Find where the given text appears and provide that cell's center as (x, y) coordinate. 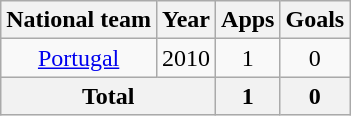
Apps (248, 20)
Portugal (79, 58)
Year (186, 20)
Goals (315, 20)
National team (79, 20)
2010 (186, 58)
Total (108, 96)
